Determine the [x, y] coordinate at the center of the cell enclosing the given text.  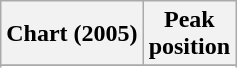
Chart (2005) [72, 34]
Peakposition [189, 34]
